Return (x, y) of the center of cell containing provided text 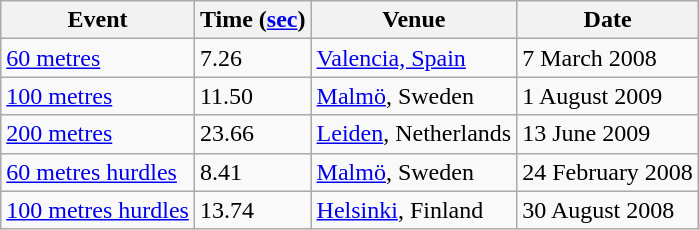
Helsinki, Finland (414, 210)
7 March 2008 (608, 58)
Leiden, Netherlands (414, 134)
23.66 (252, 134)
1 August 2009 (608, 96)
30 August 2008 (608, 210)
Valencia, Spain (414, 58)
Venue (414, 20)
13.74 (252, 210)
100 metres (98, 96)
200 metres (98, 134)
7.26 (252, 58)
60 metres hurdles (98, 172)
11.50 (252, 96)
Time (sec) (252, 20)
13 June 2009 (608, 134)
24 February 2008 (608, 172)
Event (98, 20)
8.41 (252, 172)
60 metres (98, 58)
100 metres hurdles (98, 210)
Date (608, 20)
